Identify which cell holds the provided text, then report its [x, y] central coordinate. 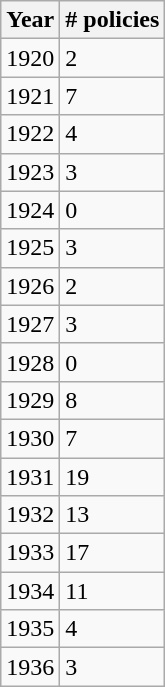
1934 [30, 591]
8 [112, 400]
1931 [30, 477]
1927 [30, 324]
1936 [30, 667]
1929 [30, 400]
1924 [30, 210]
1928 [30, 362]
1935 [30, 629]
1921 [30, 96]
1923 [30, 172]
Year [30, 20]
# policies [112, 20]
1922 [30, 134]
17 [112, 553]
11 [112, 591]
1930 [30, 438]
1925 [30, 248]
1926 [30, 286]
1920 [30, 58]
1933 [30, 553]
1932 [30, 515]
19 [112, 477]
13 [112, 515]
